Determine the (x, y) coordinate at the center of the cell enclosing the given text.  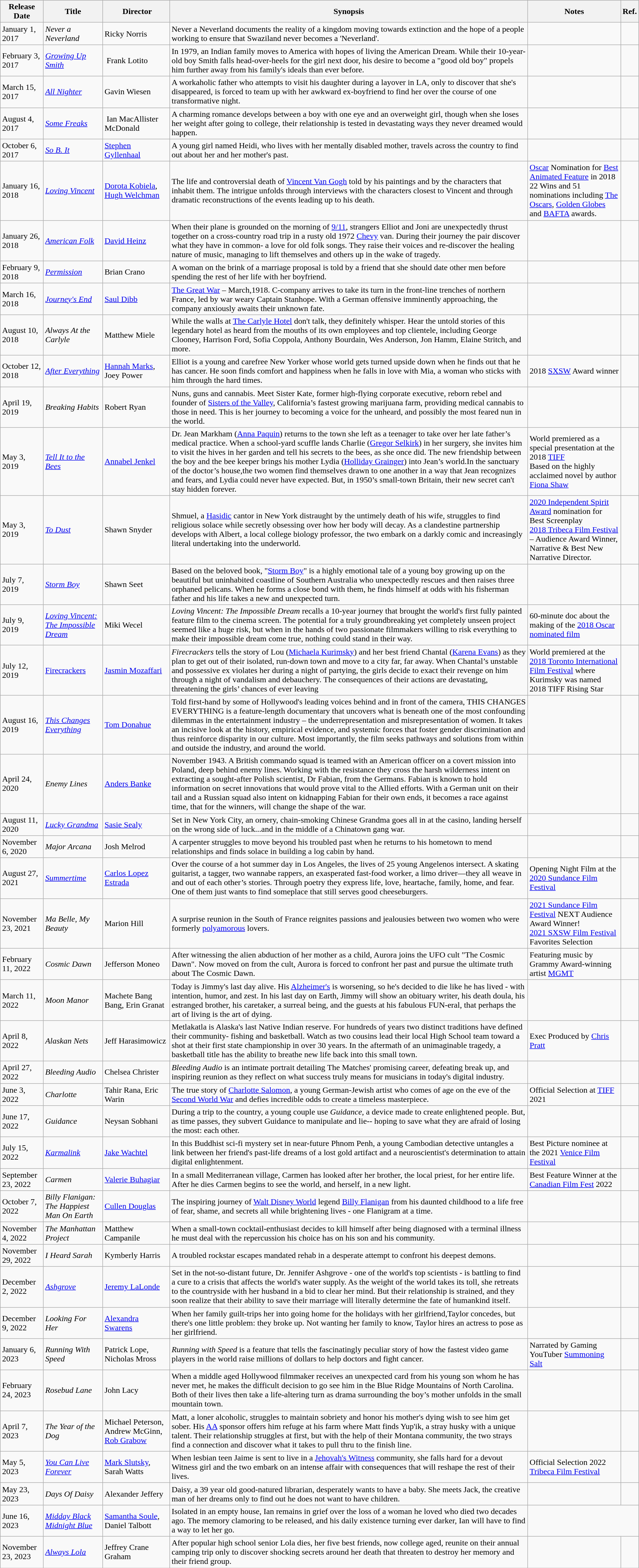
Ma Belle, My Beauty (73, 923)
March 15, 2017 (22, 92)
Looking For Her (73, 1323)
April 19, 2019 (22, 407)
Official Selection 2022 Tribeca Film Festival (574, 1467)
October 12, 2018 (22, 371)
Annabel Jenkel (137, 462)
July 9, 2019 (22, 625)
Matthew Campanile (137, 1233)
December 9, 2022 (22, 1323)
You Can Live Forever (73, 1467)
Tell It to the Bees (73, 462)
All Nighter (73, 92)
July 7, 2019 (22, 585)
I Heard Sarah (73, 1255)
Patrick Lope, Nicholas Mross (137, 1354)
The Year of the Dog (73, 1431)
Samantha Soule, Daniel Talbott (137, 1521)
So B. It (73, 150)
August 16, 2019 (22, 725)
Shawn Snyder (137, 530)
Synopsis (349, 12)
Summertime (73, 878)
June 16, 2023 (22, 1521)
January 1, 2017 (22, 33)
Valerie Buhagiar (137, 1179)
Dorota Kobiela, Hugh Welchman (137, 191)
After Everything (73, 371)
July 15, 2022 (22, 1153)
Featuring music by Grammy Award-winning artist MGMT (574, 964)
Best Feature Winner at the Canadian Film Fest 2022 (574, 1179)
June 17, 2022 (22, 1121)
Best Picture nominee at the 2021 Venice Film Festival (574, 1153)
Alexander Jeffery (137, 1494)
Carlos Lopez Estrada (137, 878)
Anders Banke (137, 784)
April 7, 2023 (22, 1431)
Hannah Marks, Joey Power (137, 371)
Guidance (73, 1121)
January 6, 2023 (22, 1354)
February 24, 2023 (22, 1390)
Saul Dibb (137, 299)
Enemy Lines (73, 784)
Notes (574, 12)
May 5, 2023 (22, 1467)
Lucky Grandma (73, 824)
2021 Sundance Film Festival NEXT Audience Award Winner!2021 SXSW Film Festival Favorites Selection (574, 923)
August 27, 2021 (22, 878)
Breaking Habits (73, 407)
October 6, 2017 (22, 150)
2018 SXSW Award winner (574, 371)
Stephen Gyllenhaal (137, 150)
David Heinz (137, 240)
Loving Vincent: The Impossible Dream (73, 625)
Marion Hill (137, 923)
Billy Flanigan: The Happiest Man On Earth (73, 1206)
John Lacy (137, 1390)
Carmen (73, 1179)
Midday Black Midnight Blue (73, 1521)
Firecrackers (73, 670)
A young girl named Heidi, who lives with her mentally disabled mother, travels across the country to find out about her and her mother's past. (349, 150)
A surprise reunion in the South of France reignites passions and jealousies between two women who were formerly polyamorous lovers. (349, 923)
Running With Speed (73, 1354)
Shawn Seet (137, 585)
August 4, 2017 (22, 123)
January 26, 2018 (22, 240)
June 3, 2022 (22, 1094)
Brian Crano (137, 272)
Charlotte (73, 1094)
Bleeding Audio (73, 1072)
American Folk (73, 240)
January 16, 2018 (22, 191)
Gavin Wiesen (137, 92)
Sasie Sealy (137, 824)
Neysan Sobhani (137, 1121)
February 9, 2018 (22, 272)
Rosebud Lane (73, 1390)
Jeff Harasimowicz (137, 1041)
Miki Wecel (137, 625)
Ashgrove (73, 1287)
Cullen Douglas (137, 1206)
Always At the Carlyle (73, 335)
November 29, 2022 (22, 1255)
Some Freaks (73, 123)
Release Date (22, 12)
Narrated by Gaming YouTuber Summoning Salt (574, 1354)
Days Of Daisy (73, 1494)
World premiered at the 2018 Toronto International Film Festival where Kurimsky was named 2018 TIFF Rising Star (574, 670)
Jasmin Mozaffari (137, 670)
This Changes Everything (73, 725)
Alexandra Swarens (137, 1323)
Title (73, 12)
Mark Slutsky, Sarah Watts (137, 1467)
Major Arcana (73, 847)
Director (137, 12)
Karmalink (73, 1153)
April 27, 2022 (22, 1072)
Cosmic Dawn (73, 964)
November 4, 2022 (22, 1233)
Tom Donahue (137, 725)
Growing Up Smith (73, 60)
July 12, 2019 (22, 670)
April 24, 2020 (22, 784)
Josh Melrod (137, 847)
To Dust (73, 530)
Jefferson Moneo (137, 964)
Jeremy LaLonde (137, 1287)
Alaskan Nets (73, 1041)
Robert Ryan (137, 407)
Jake Wachtel (137, 1153)
Journey's End (73, 299)
Ricky Norris (137, 33)
March 16, 2018 (22, 299)
Storm Boy (73, 585)
Jeffrey Crane Graham (137, 1552)
Permission (73, 272)
Machete Bang Bang, Erin Granat (137, 1000)
A troubled rockstar escapes mandated rehab in a desperate attempt to confront his deepest demons. (349, 1255)
Oscar Nomination for Best Animated Feature in 201822 Wins and 51 nominations including The Oscars, Golden Globes and BAFTA awards. (574, 191)
60-minute doc about the making of the 2018 Oscar nominated film (574, 625)
Frank Lotito (137, 60)
Tahir Rana, Eric Warin (137, 1094)
November 23, 2023 (22, 1552)
Ref. (629, 12)
Official Selection at TIFF 2021 (574, 1094)
March 11, 2022 (22, 1000)
February 11, 2022 (22, 964)
Ian MacAllister McDonald (137, 123)
October 7, 2022 (22, 1206)
August 10, 2018 (22, 335)
Moon Manor (73, 1000)
February 3, 2017 (22, 60)
Opening Night Film at the 2020 Sundance Film Festival (574, 878)
August 11, 2020 (22, 824)
Loving Vincent (73, 191)
December 2, 2022 (22, 1287)
November 23, 2021 (22, 923)
April 8, 2022 (22, 1041)
Always Lola (73, 1552)
May 23, 2023 (22, 1494)
Never a Neverland (73, 33)
The Manhattan Project (73, 1233)
World premiered as a special presentation at the 2018 TIFFBased on the highly acclaimed novel by author Fiona Shaw (574, 462)
Michael Peterson, Andrew McGinn, Rob Grabow (137, 1431)
September 23, 2022 (22, 1179)
Kymberly Harris (137, 1255)
Matthew Miele (137, 335)
Chelsea Christer (137, 1072)
Exec Produced by Chris Pratt (574, 1041)
November 6, 2020 (22, 847)
